Provide the [x, y] coordinate of the cell's center where the given text is located.  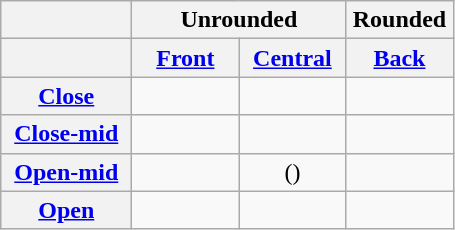
Open-mid [66, 172]
() [292, 172]
Unrounded [239, 20]
Open [66, 210]
Close [66, 96]
Front [186, 58]
Rounded [400, 20]
Close-mid [66, 134]
Central [292, 58]
Back [400, 58]
